Return the (X, Y) coordinate for the center point of the cell that contains the specified text.  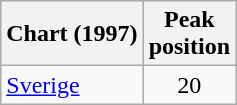
Sverige (72, 85)
Peakposition (189, 34)
Chart (1997) (72, 34)
20 (189, 85)
